Determine the [x, y] coordinate at the center of the cell enclosing the given text.  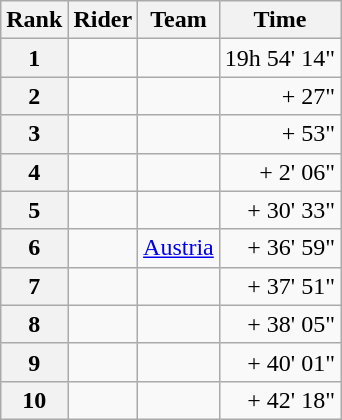
+ 53" [280, 134]
+ 36' 59" [280, 248]
3 [34, 134]
5 [34, 210]
Rider [103, 20]
Rank [34, 20]
+ 42' 18" [280, 400]
1 [34, 58]
+ 2' 06" [280, 172]
Team [179, 20]
4 [34, 172]
+ 30' 33" [280, 210]
6 [34, 248]
8 [34, 324]
Time [280, 20]
19h 54' 14" [280, 58]
+ 37' 51" [280, 286]
9 [34, 362]
Austria [179, 248]
10 [34, 400]
+ 38' 05" [280, 324]
+ 27" [280, 96]
+ 40' 01" [280, 362]
2 [34, 96]
7 [34, 286]
